For the text-containing cell, return its midpoint in (x, y) coordinate format. 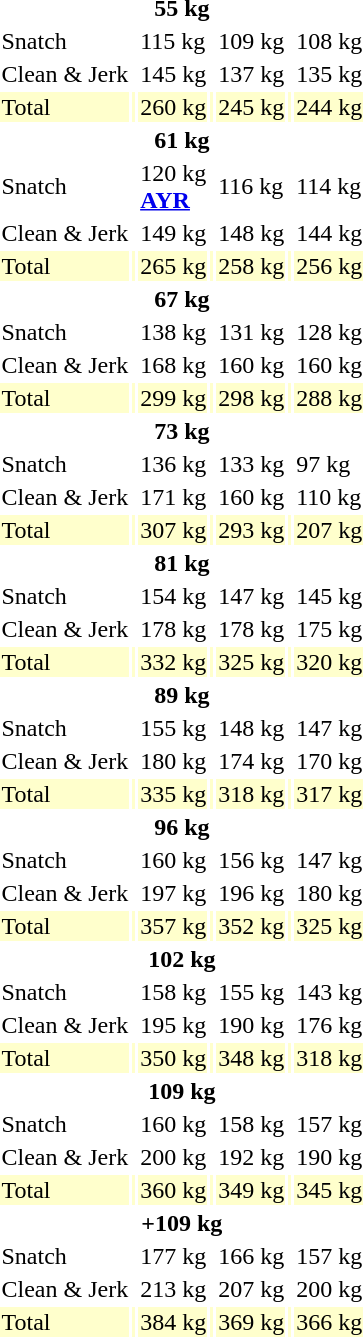
136 kg (174, 464)
109 kg (252, 41)
384 kg (174, 1322)
369 kg (252, 1322)
318 kg (252, 794)
174 kg (252, 761)
154 kg (174, 596)
131 kg (252, 332)
307 kg (174, 530)
138 kg (174, 332)
190 kg (252, 1025)
177 kg (174, 1256)
213 kg (174, 1289)
349 kg (252, 1190)
115 kg (174, 41)
196 kg (252, 893)
360 kg (174, 1190)
166 kg (252, 1256)
265 kg (174, 266)
207 kg (252, 1289)
258 kg (252, 266)
156 kg (252, 860)
192 kg (252, 1157)
133 kg (252, 464)
195 kg (174, 1025)
149 kg (174, 233)
299 kg (174, 398)
200 kg (174, 1157)
348 kg (252, 1058)
245 kg (252, 107)
260 kg (174, 107)
171 kg (174, 497)
137 kg (252, 74)
357 kg (174, 926)
197 kg (174, 893)
168 kg (174, 365)
350 kg (174, 1058)
293 kg (252, 530)
120 kgAYR (174, 186)
325 kg (252, 662)
352 kg (252, 926)
145 kg (174, 74)
335 kg (174, 794)
147 kg (252, 596)
332 kg (174, 662)
298 kg (252, 398)
116 kg (252, 186)
180 kg (174, 761)
